Extract the (X, Y) coordinate from the center of the cell holding the provided text.  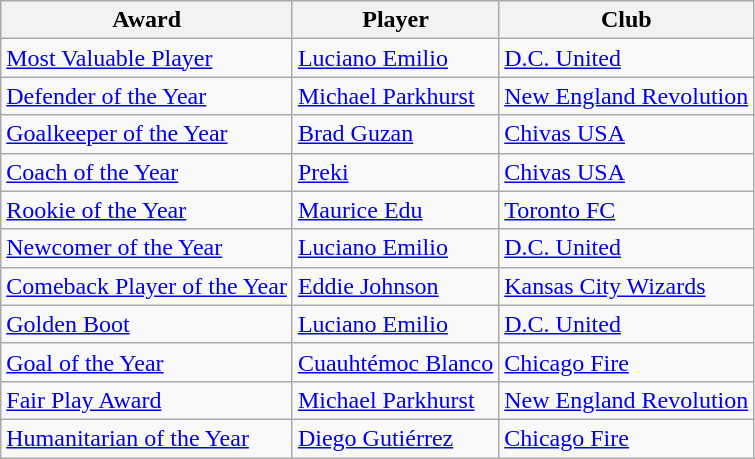
Goal of the Year (147, 362)
Award (147, 20)
Comeback Player of the Year (147, 286)
Defender of the Year (147, 96)
Brad Guzan (395, 134)
Toronto FC (626, 210)
Cuauhtémoc Blanco (395, 362)
Eddie Johnson (395, 286)
Kansas City Wizards (626, 286)
Fair Play Award (147, 400)
Coach of the Year (147, 172)
Maurice Edu (395, 210)
Most Valuable Player (147, 58)
Diego Gutiérrez (395, 438)
Humanitarian of the Year (147, 438)
Player (395, 20)
Goalkeeper of the Year (147, 134)
Newcomer of the Year (147, 248)
Club (626, 20)
Rookie of the Year (147, 210)
Golden Boot (147, 324)
Preki (395, 172)
